Capture the cell that displays the provided text and extract its [x, y] central coordinate. 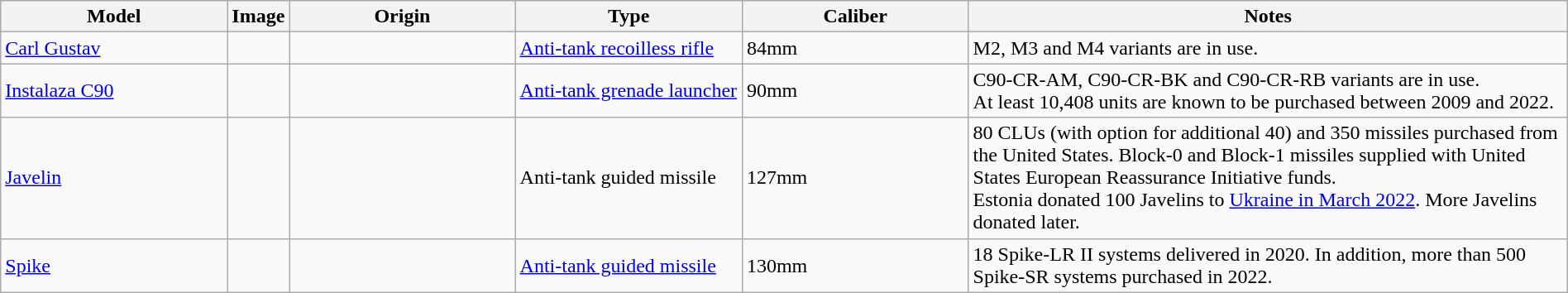
Origin [402, 17]
C90-CR-AM, C90-CR-BK and C90-CR-RB variants are in use.At least 10,408 units are known to be purchased between 2009 and 2022. [1268, 91]
Javelin [114, 178]
Instalaza C90 [114, 91]
18 Spike-LR II systems delivered in 2020. In addition, more than 500 Spike-SR systems purchased in 2022. [1268, 265]
130mm [855, 265]
M2, M3 and M4 variants are in use. [1268, 48]
Model [114, 17]
Caliber [855, 17]
127mm [855, 178]
Type [629, 17]
84mm [855, 48]
Image [258, 17]
Anti-tank recoilless rifle [629, 48]
Spike [114, 265]
Anti-tank grenade launcher [629, 91]
90mm [855, 91]
Notes [1268, 17]
Carl Gustav [114, 48]
